Return (X, Y) of the center of cell containing provided text 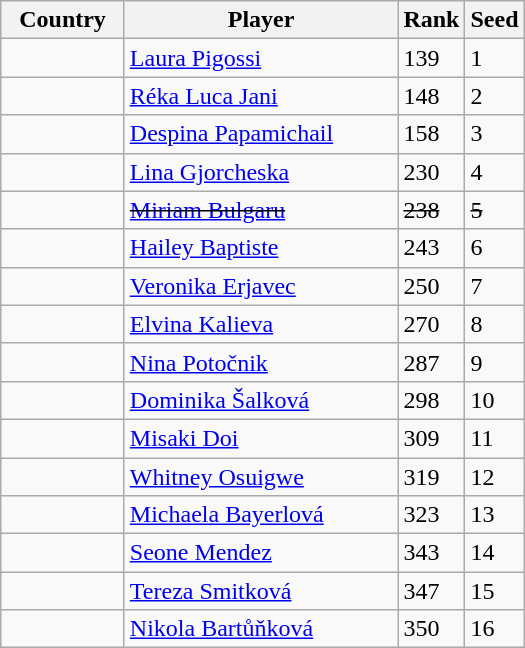
Veronika Erjavec (261, 286)
13 (494, 515)
250 (432, 286)
Misaki Doi (261, 438)
Tereza Smitková (261, 591)
3 (494, 134)
Player (261, 20)
Nina Potočnik (261, 362)
243 (432, 248)
6 (494, 248)
Laura Pigossi (261, 58)
11 (494, 438)
Whitney Osuigwe (261, 477)
Réka Luca Jani (261, 96)
Michaela Bayerlová (261, 515)
15 (494, 591)
Lina Gjorcheska (261, 172)
Country (63, 20)
158 (432, 134)
Elvina Kalieva (261, 324)
Despina Papamichail (261, 134)
16 (494, 629)
287 (432, 362)
8 (494, 324)
12 (494, 477)
230 (432, 172)
4 (494, 172)
10 (494, 400)
14 (494, 553)
1 (494, 58)
Miriam Bulgaru (261, 210)
298 (432, 400)
347 (432, 591)
5 (494, 210)
2 (494, 96)
139 (432, 58)
319 (432, 477)
323 (432, 515)
Seed (494, 20)
270 (432, 324)
Nikola Bartůňková (261, 629)
148 (432, 96)
Rank (432, 20)
343 (432, 553)
350 (432, 629)
9 (494, 362)
Seone Mendez (261, 553)
Hailey Baptiste (261, 248)
309 (432, 438)
Dominika Šalková (261, 400)
7 (494, 286)
238 (432, 210)
